Scan for the cell matching the given text and deliver its [x, y] coordinate at center. 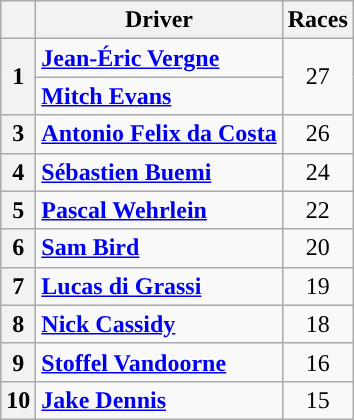
7 [18, 286]
Jean-Éric Vergne [159, 58]
15 [318, 400]
8 [18, 324]
22 [318, 210]
1 [18, 77]
3 [18, 134]
Nick Cassidy [159, 324]
Lucas di Grassi [159, 286]
27 [318, 77]
Mitch Evans [159, 96]
9 [18, 362]
Sam Bird [159, 248]
Sébastien Buemi [159, 172]
20 [318, 248]
16 [318, 362]
4 [18, 172]
Stoffel Vandoorne [159, 362]
Pascal Wehrlein [159, 210]
Races [318, 20]
Driver [159, 20]
26 [318, 134]
10 [18, 400]
Jake Dennis [159, 400]
5 [18, 210]
6 [18, 248]
24 [318, 172]
19 [318, 286]
18 [318, 324]
Antonio Felix da Costa [159, 134]
